Extract the (x, y) coordinate from the center of the cell holding the provided text.  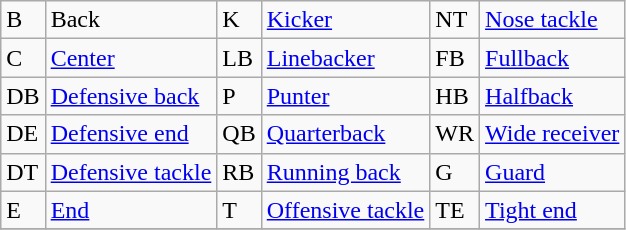
Wide receiver (552, 134)
HB (455, 96)
QB (239, 134)
Center (131, 58)
C (23, 58)
LB (239, 58)
Offensive tackle (346, 210)
Defensive back (131, 96)
Guard (552, 172)
Defensive tackle (131, 172)
FB (455, 58)
Linebacker (346, 58)
K (239, 20)
T (239, 210)
Defensive end (131, 134)
End (131, 210)
Tight end (552, 210)
RB (239, 172)
NT (455, 20)
TE (455, 210)
Nose tackle (552, 20)
Punter (346, 96)
Quarterback (346, 134)
P (239, 96)
Running back (346, 172)
WR (455, 134)
DB (23, 96)
Fullback (552, 58)
DT (23, 172)
Halfback (552, 96)
E (23, 210)
B (23, 20)
Kicker (346, 20)
Back (131, 20)
DE (23, 134)
G (455, 172)
